Detect which cell encompasses the target text, then output its (X, Y) center coordinate. 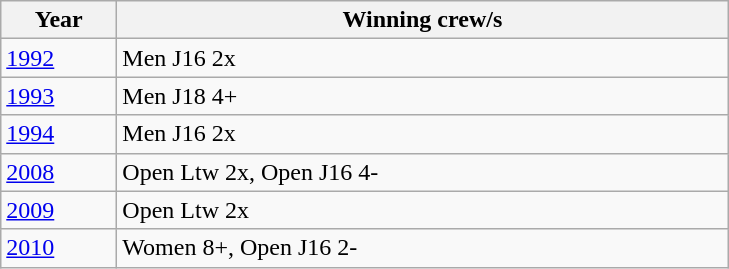
1993 (59, 96)
2008 (59, 172)
2010 (59, 248)
1992 (59, 58)
Open Ltw 2x, Open J16 4- (422, 172)
Winning crew/s (422, 20)
1994 (59, 134)
Year (59, 20)
Men J18 4+ (422, 96)
Women 8+, Open J16 2- (422, 248)
2009 (59, 210)
Open Ltw 2x (422, 210)
